Provide the [X, Y] coordinate of the cell's center where the given text is located.  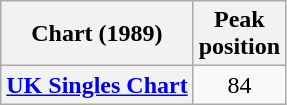
UK Singles Chart [97, 85]
84 [239, 85]
Peakposition [239, 34]
Chart (1989) [97, 34]
